Determine the (x, y) coordinate at the center of the cell enclosing the given text.  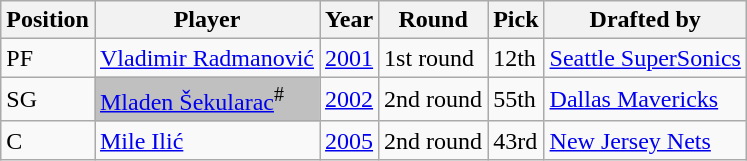
Seattle SuperSonics (645, 58)
2001 (350, 58)
Mladen Šekularac# (206, 100)
New Jersey Nets (645, 140)
12th (516, 58)
43rd (516, 140)
Player (206, 20)
Year (350, 20)
Round (434, 20)
Drafted by (645, 20)
2005 (350, 140)
1st round (434, 58)
Dallas Mavericks (645, 100)
C (48, 140)
SG (48, 100)
Vladimir Radmanović (206, 58)
55th (516, 100)
PF (48, 58)
Mile Ilić (206, 140)
2002 (350, 100)
Position (48, 20)
Pick (516, 20)
